Return the (x, y) coordinate for the center point of the cell that contains the specified text.  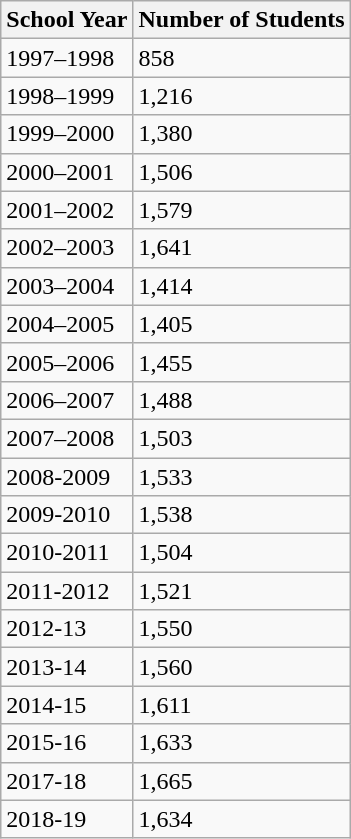
1,641 (242, 248)
2007–2008 (67, 438)
2001–2002 (67, 210)
1,488 (242, 400)
1,665 (242, 781)
1,380 (242, 134)
1,633 (242, 743)
Number of Students (242, 20)
2005–2006 (67, 362)
2017-18 (67, 781)
1,560 (242, 667)
1997–1998 (67, 58)
2012-13 (67, 629)
1,414 (242, 286)
1,506 (242, 172)
1,611 (242, 705)
1,455 (242, 362)
1,503 (242, 438)
1,634 (242, 819)
1,216 (242, 96)
1,405 (242, 324)
2010-2011 (67, 553)
2008-2009 (67, 477)
School Year (67, 20)
1998–1999 (67, 96)
2002–2003 (67, 248)
2004–2005 (67, 324)
2009-2010 (67, 515)
2000–2001 (67, 172)
2018-19 (67, 819)
858 (242, 58)
2013-14 (67, 667)
2014-15 (67, 705)
2011-2012 (67, 591)
2006–2007 (67, 400)
1,533 (242, 477)
1,504 (242, 553)
1,550 (242, 629)
1,579 (242, 210)
1999–2000 (67, 134)
1,538 (242, 515)
2003–2004 (67, 286)
2015-16 (67, 743)
1,521 (242, 591)
